Provide the (x, y) coordinate of the cell's center where the given text is located.  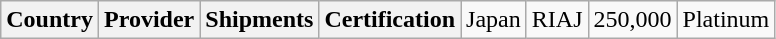
Platinum (726, 20)
Japan (494, 20)
Provider (148, 20)
RIAJ (557, 20)
Shipments (260, 20)
Certification (390, 20)
Country (50, 20)
250,000 (632, 20)
